Scan for the cell matching the given text and deliver its [X, Y] coordinate at center. 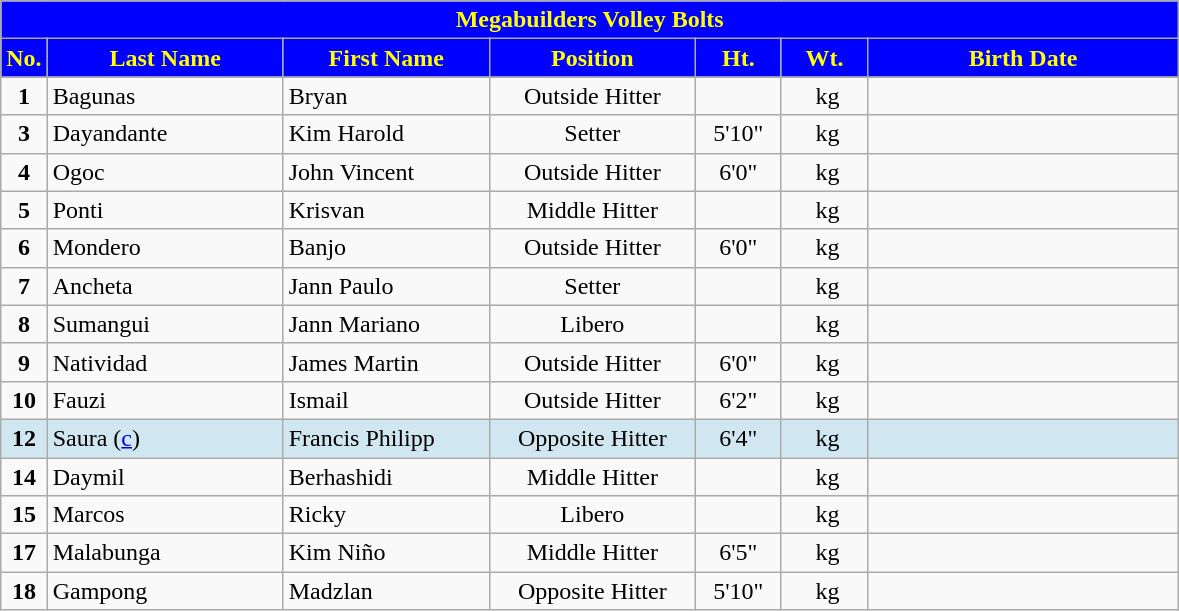
7 [24, 286]
6 [24, 248]
Kim Harold [386, 134]
Ismail [386, 400]
Berhashidi [386, 477]
1 [24, 96]
8 [24, 324]
Wt. [824, 58]
Banjo [386, 248]
14 [24, 477]
12 [24, 438]
Ricky [386, 515]
6'5" [738, 553]
Dayandante [165, 134]
John Vincent [386, 172]
No. [24, 58]
4 [24, 172]
Position [592, 58]
Malabunga [165, 553]
Ogoc [165, 172]
Jann Paulo [386, 286]
Kim Niño [386, 553]
Krisvan [386, 210]
Francis Philipp [386, 438]
Marcos [165, 515]
Jann Mariano [386, 324]
Birth Date [1022, 58]
18 [24, 591]
Megabuilders Volley Bolts [590, 20]
10 [24, 400]
5 [24, 210]
17 [24, 553]
Mondero [165, 248]
Bryan [386, 96]
Saura (c) [165, 438]
Daymil [165, 477]
Sumangui [165, 324]
First Name [386, 58]
3 [24, 134]
Natividad [165, 362]
6'2" [738, 400]
Gampong [165, 591]
Ht. [738, 58]
James Martin [386, 362]
15 [24, 515]
Ponti [165, 210]
Ancheta [165, 286]
Bagunas [165, 96]
Fauzi [165, 400]
9 [24, 362]
6'4" [738, 438]
Madzlan [386, 591]
Last Name [165, 58]
